Provide the [X, Y] coordinate of the cell's center where the given text is located.  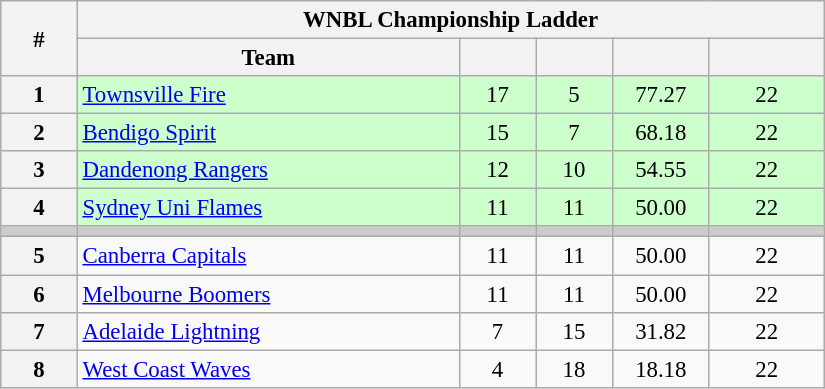
Canberra Capitals [268, 256]
Bendigo Spirit [268, 133]
77.27 [660, 95]
Townsville Fire [268, 95]
18 [574, 369]
54.55 [660, 170]
Melbourne Boomers [268, 294]
Team [268, 58]
18.18 [660, 369]
Sydney Uni Flames [268, 208]
68.18 [660, 133]
31.82 [660, 331]
Dandenong Rangers [268, 170]
WNBL Championship Ladder [450, 20]
1 [39, 95]
10 [574, 170]
Adelaide Lightning [268, 331]
6 [39, 294]
West Coast Waves [268, 369]
3 [39, 170]
12 [497, 170]
8 [39, 369]
17 [497, 95]
# [39, 38]
2 [39, 133]
